Capture the cell that displays the provided text and extract its (x, y) central coordinate. 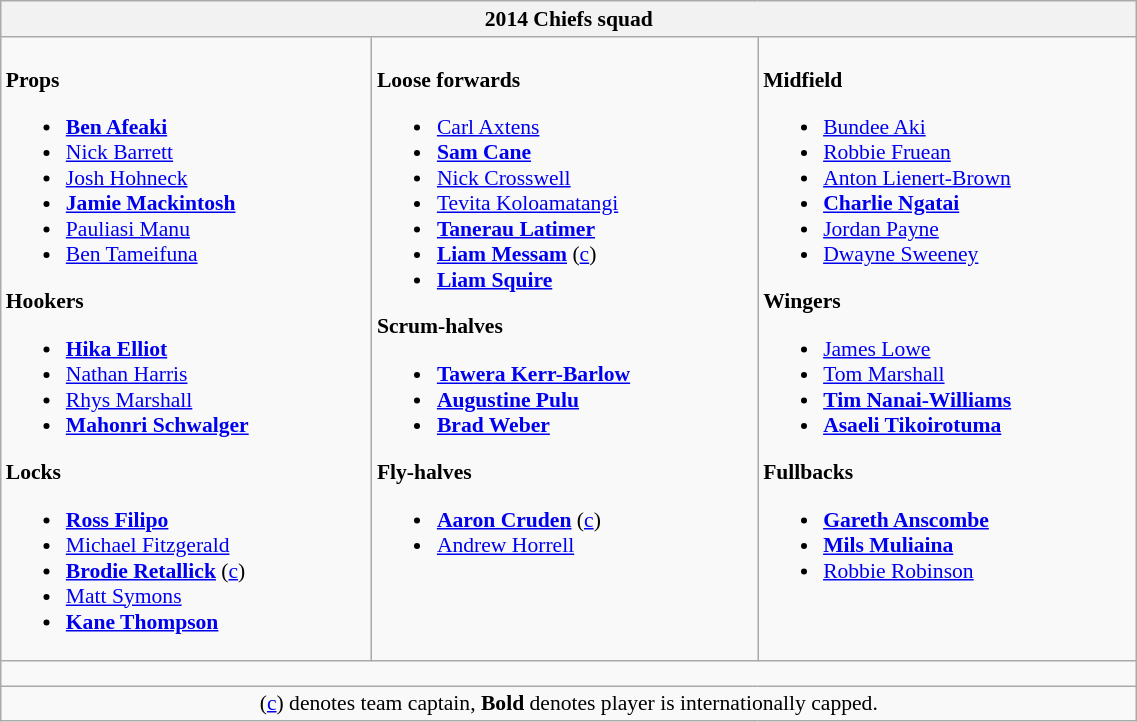
(c) denotes team captain, Bold denotes player is internationally capped. (569, 704)
2014 Chiefs squad (569, 19)
